Extract the (x, y) coordinate from the center of the cell holding the provided text.  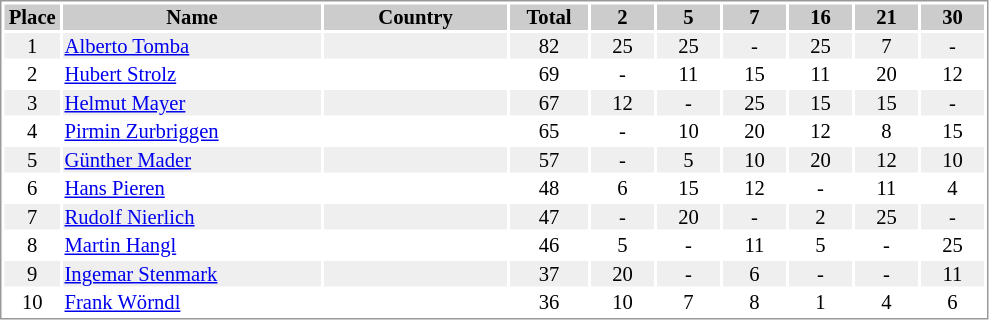
3 (32, 103)
30 (952, 17)
Country (416, 17)
Hans Pieren (192, 189)
Place (32, 17)
46 (549, 245)
69 (549, 75)
67 (549, 103)
Hubert Strolz (192, 75)
82 (549, 46)
Alberto Tomba (192, 46)
Frank Wörndl (192, 303)
Rudolf Nierlich (192, 217)
Martin Hangl (192, 245)
Ingemar Stenmark (192, 274)
Helmut Mayer (192, 103)
Total (549, 17)
65 (549, 131)
36 (549, 303)
Günther Mader (192, 160)
48 (549, 189)
57 (549, 160)
Pirmin Zurbriggen (192, 131)
9 (32, 274)
16 (820, 17)
Name (192, 17)
47 (549, 217)
21 (886, 17)
37 (549, 274)
